From the cell containing the given text, extract its center point as [X, Y] coordinate. 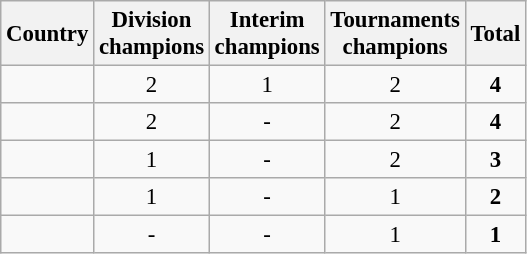
Divisionchampions [152, 34]
Interimchampions [267, 34]
3 [495, 160]
Country [48, 34]
Tournamentschampions [395, 34]
Total [495, 34]
